Capture the cell that displays the provided text and extract its (x, y) central coordinate. 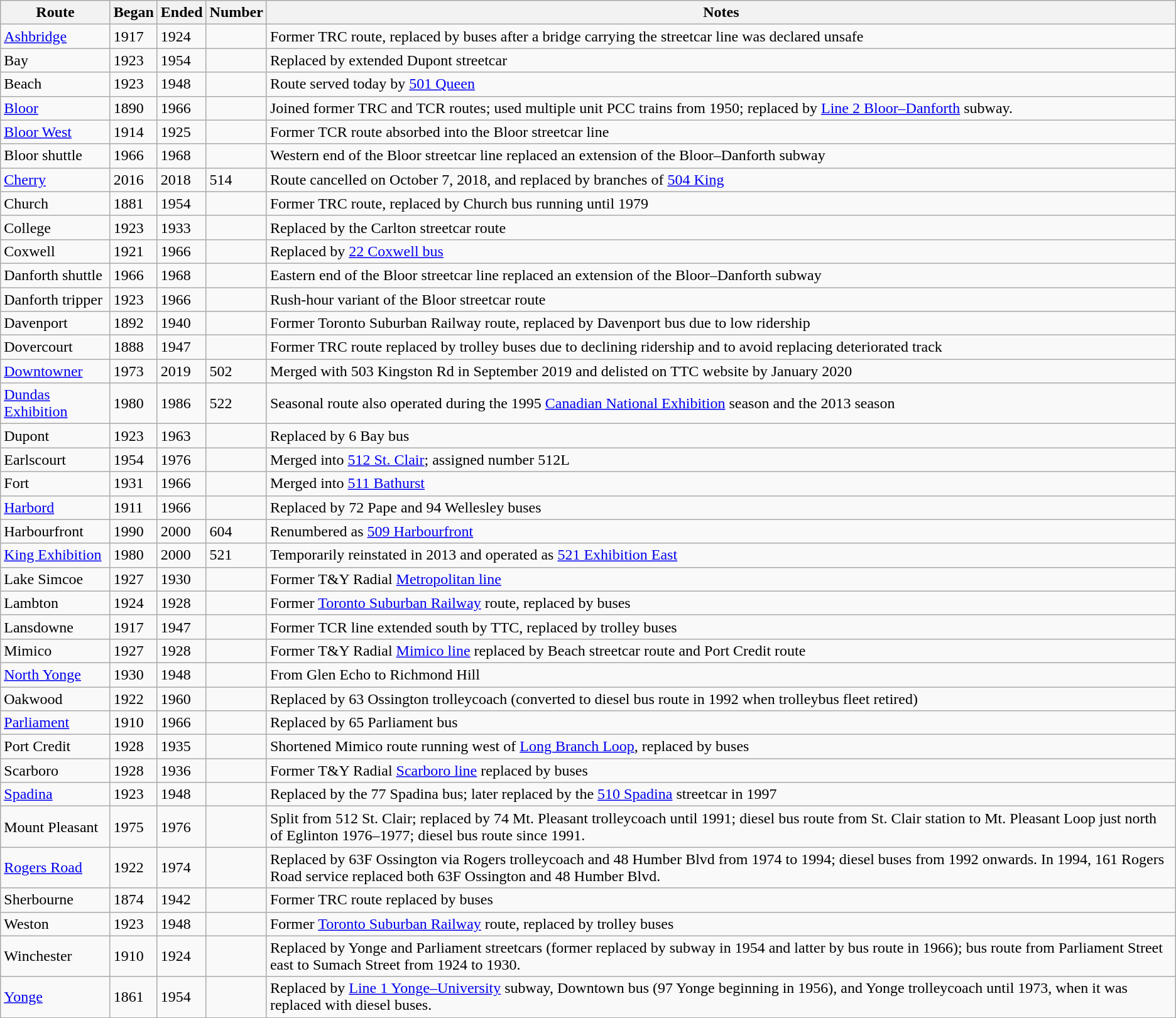
Bloor shuttle (55, 156)
1935 (182, 747)
Sherbourne (55, 900)
Former TRC route, replaced by Church bus running until 1979 (721, 203)
502 (236, 371)
1892 (133, 323)
Davenport (55, 323)
Former TCR line extended south by TTC, replaced by trolley buses (721, 627)
Rush-hour variant of the Bloor streetcar route (721, 300)
Replaced by 72 Pape and 94 Wellesley buses (721, 507)
Route (55, 13)
Former TCR route absorbed into the Bloor streetcar line (721, 132)
Eastern end of the Bloor streetcar line replaced an extension of the Bloor–Danforth subway (721, 275)
Route served today by 501 Queen (721, 84)
Former TRC route, replaced by buses after a bridge carrying the streetcar line was declared unsafe (721, 36)
Mount Pleasant (55, 826)
Notes (721, 13)
Beach (55, 84)
Lansdowne (55, 627)
Merged into 512 St. Clair; assigned number 512L (721, 460)
1890 (133, 108)
Replaced by 6 Bay bus (721, 436)
1921 (133, 251)
King Exhibition (55, 555)
Temporarily reinstated in 2013 and operated as 521 Exhibition East (721, 555)
1973 (133, 371)
1881 (133, 203)
Church (55, 203)
1990 (133, 531)
Yonge (55, 997)
Replaced by extended Dupont streetcar (721, 60)
Number (236, 13)
Replaced by 22 Coxwell bus (721, 251)
Former T&Y Radial Mimico line replaced by Beach streetcar route and Port Credit route (721, 651)
Weston (55, 924)
Former Toronto Suburban Railway route, replaced by Davenport bus due to low ridership (721, 323)
Mimico (55, 651)
1963 (182, 436)
Rogers Road (55, 868)
2016 (133, 180)
Replaced by 65 Parliament bus (721, 723)
521 (236, 555)
Danforth tripper (55, 300)
Cherry (55, 180)
Winchester (55, 956)
514 (236, 180)
Coxwell (55, 251)
1931 (133, 484)
1936 (182, 771)
Shortened Mimico route running west of Long Branch Loop, replaced by buses (721, 747)
1874 (133, 900)
522 (236, 403)
1974 (182, 868)
From Glen Echo to Richmond Hill (721, 674)
Dundas Exhibition (55, 403)
Former T&Y Radial Metropolitan line (721, 579)
2018 (182, 180)
1933 (182, 227)
Joined former TRC and TCR routes; used multiple unit PCC trains from 1950; replaced by Line 2 Bloor–Danforth subway. (721, 108)
Fort (55, 484)
1861 (133, 997)
Began (133, 13)
College (55, 227)
Parliament (55, 723)
1942 (182, 900)
1911 (133, 507)
Merged with 503 Kingston Rd in September 2019 and delisted on TTC website by January 2020 (721, 371)
2019 (182, 371)
Lake Simcoe (55, 579)
1925 (182, 132)
1888 (133, 347)
Bloor (55, 108)
Renumbered as 509 Harbourfront (721, 531)
1914 (133, 132)
1960 (182, 699)
Scarboro (55, 771)
Route cancelled on October 7, 2018, and replaced by branches of 504 King (721, 180)
Dupont (55, 436)
Oakwood (55, 699)
Dovercourt (55, 347)
Bay (55, 60)
Replaced by 63 Ossington trolleycoach (converted to diesel bus route in 1992 when trolleybus fleet retired) (721, 699)
1986 (182, 403)
Former Toronto Suburban Railway route, replaced by buses (721, 603)
Seasonal route also operated during the 1995 Canadian National Exhibition season and the 2013 season (721, 403)
Western end of the Bloor streetcar line replaced an extension of the Bloor–Danforth subway (721, 156)
1940 (182, 323)
Danforth shuttle (55, 275)
Ashbridge (55, 36)
Replaced by the Carlton streetcar route (721, 227)
Replaced by the 77 Spadina bus; later replaced by the 510 Spadina streetcar in 1997 (721, 794)
Ended (182, 13)
Former TRC route replaced by trolley buses due to declining ridership and to avoid replacing deteriorated track (721, 347)
Former TRC route replaced by buses (721, 900)
Former T&Y Radial Scarboro line replaced by buses (721, 771)
Earlscourt (55, 460)
Spadina (55, 794)
Merged into 511 Bathurst (721, 484)
North Yonge (55, 674)
Former Toronto Suburban Railway route, replaced by trolley buses (721, 924)
Port Credit (55, 747)
Downtowner (55, 371)
Harbord (55, 507)
604 (236, 531)
Harbourfront (55, 531)
Bloor West (55, 132)
1975 (133, 826)
Lambton (55, 603)
